Output the (X, Y) coordinate of the center of the cell containing the given text.  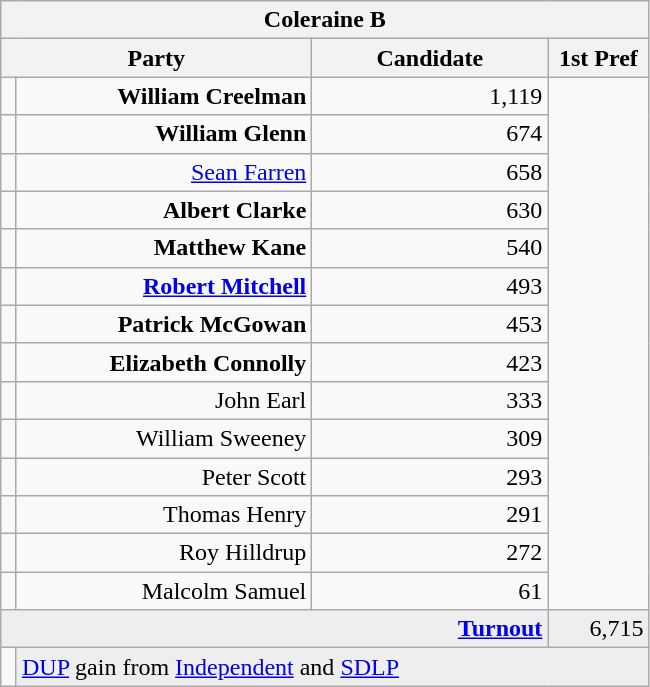
William Creelman (164, 96)
453 (430, 324)
Roy Hilldrup (164, 553)
658 (430, 172)
Albert Clarke (164, 210)
309 (430, 438)
Coleraine B (325, 20)
630 (430, 210)
William Sweeney (164, 438)
Candidate (430, 58)
Turnout (274, 629)
1st Pref (598, 58)
291 (430, 515)
Patrick McGowan (164, 324)
540 (430, 248)
Thomas Henry (164, 515)
423 (430, 362)
DUP gain from Independent and SDLP (332, 667)
1,119 (430, 96)
293 (430, 477)
Sean Farren (164, 172)
61 (430, 591)
674 (430, 134)
Peter Scott (164, 477)
Elizabeth Connolly (164, 362)
Robert Mitchell (164, 286)
Party (156, 58)
272 (430, 553)
Matthew Kane (164, 248)
John Earl (164, 400)
333 (430, 400)
493 (430, 286)
6,715 (598, 629)
William Glenn (164, 134)
Malcolm Samuel (164, 591)
